Pinpoint the cell where the given text exists, returning its [X, Y] midpoint coordinate. 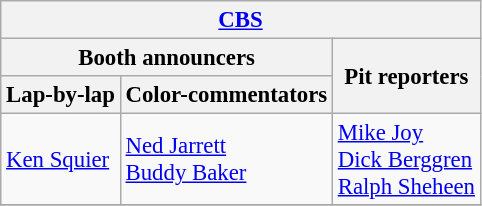
CBS [241, 20]
Mike Joy Dick Berggren Ralph Sheheen [406, 160]
Color-commentators [226, 95]
Pit reporters [406, 76]
Lap-by-lap [60, 95]
Ken Squier [60, 160]
Ned Jarrett Buddy Baker [226, 160]
Booth announcers [167, 58]
